Return [X, Y] of the center of cell containing provided text 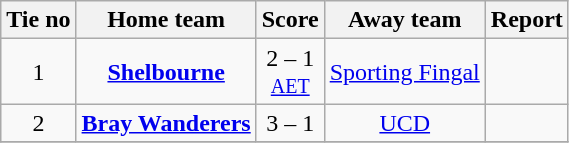
UCD [404, 123]
2 – 1 AET [290, 72]
Away team [404, 20]
Report [526, 20]
Sporting Fingal [404, 72]
Score [290, 20]
1 [38, 72]
3 – 1 [290, 123]
2 [38, 123]
Home team [166, 20]
Bray Wanderers [166, 123]
Tie no [38, 20]
Shelbourne [166, 72]
